Capture the cell that displays the provided text and extract its [x, y] central coordinate. 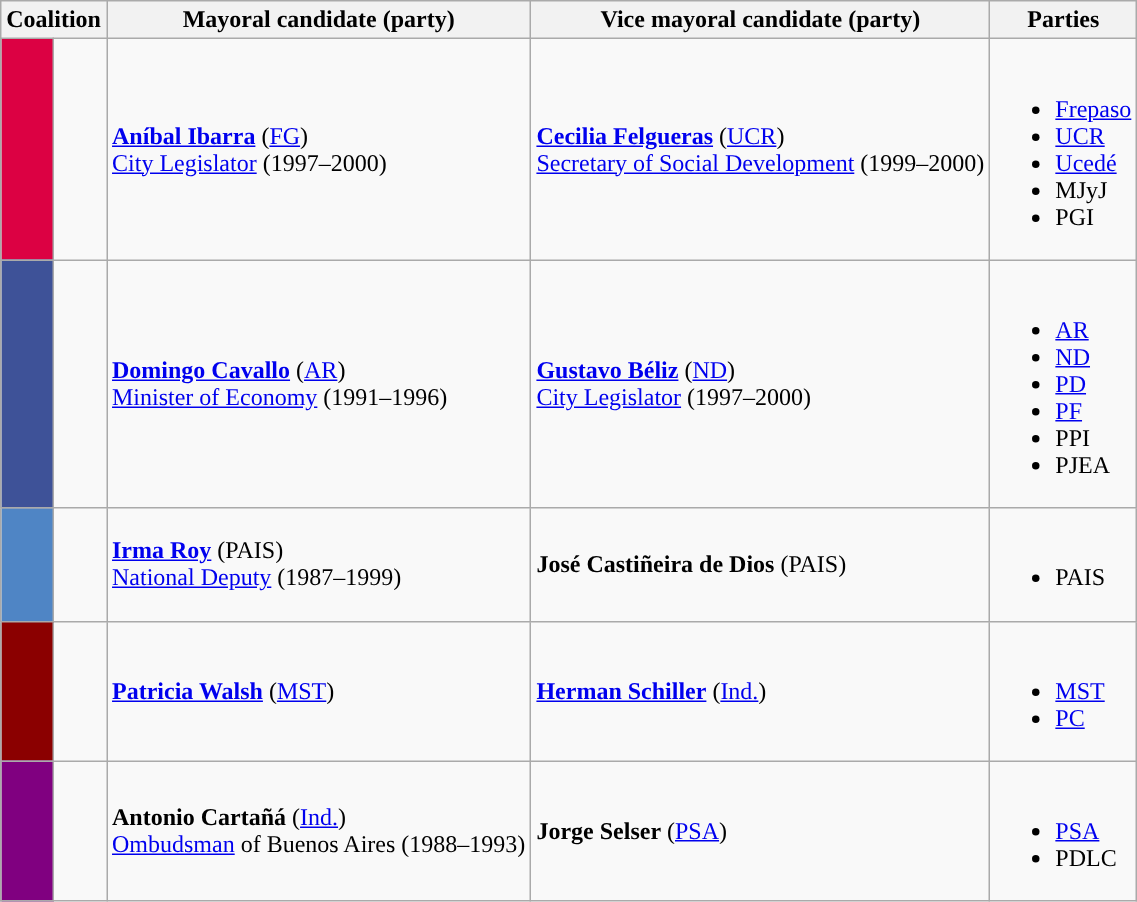
ARNDPDPFPPIPJEA [1064, 384]
Cecilia Felgueras (UCR)Secretary of Social Development (1999–2000) [760, 150]
PAIS [1064, 564]
PSAPDLC [1064, 831]
Antonio Cartañá (Ind.)Ombudsman of Buenos Aires (1988–1993) [318, 831]
Parties [1064, 20]
Domingo Cavallo (AR)Minister of Economy (1991–1996) [318, 384]
Aníbal Ibarra (FG)City Legislator (1997–2000) [318, 150]
Patricia Walsh (MST) [318, 691]
Irma Roy (PAIS)National Deputy (1987–1999) [318, 564]
FrepasoUCRUcedéMJyJPGI [1064, 150]
Gustavo Béliz (ND)City Legislator (1997–2000) [760, 384]
Herman Schiller (Ind.) [760, 691]
Coalition [54, 20]
MSTPC [1064, 691]
José Castiñeira de Dios (PAIS) [760, 564]
Jorge Selser (PSA) [760, 831]
Vice mayoral candidate (party) [760, 20]
Mayoral candidate (party) [318, 20]
